Output the [x, y] coordinate of the center of the cell containing the given text.  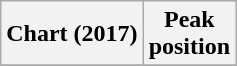
Chart (2017) [72, 34]
Peak position [189, 34]
